Locate the cell with the specified text and output its [x, y] center coordinate. 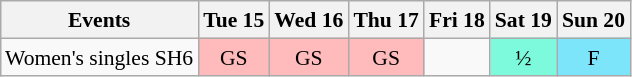
Events [99, 20]
Sat 19 [524, 20]
Women's singles SH6 [99, 56]
Tue 15 [234, 20]
Thu 17 [386, 20]
F [594, 56]
Sun 20 [594, 20]
Fri 18 [457, 20]
½ [524, 56]
Wed 16 [308, 20]
